Search for the cell housing the specified text and yield its [X, Y] center coordinate. 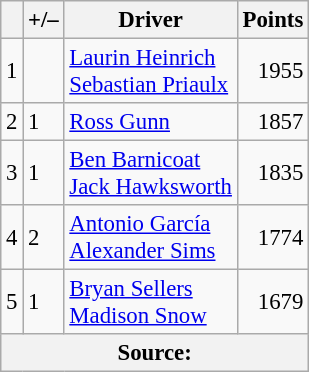
Source: [155, 353]
Driver [150, 20]
1835 [272, 174]
3 [12, 174]
Bryan Sellers Madison Snow [150, 302]
5 [12, 302]
1857 [272, 122]
1955 [272, 72]
Antonio García Alexander Sims [150, 238]
Ben Barnicoat Jack Hawksworth [150, 174]
+/– [44, 20]
Points [272, 20]
4 [12, 238]
1774 [272, 238]
Laurin Heinrich Sebastian Priaulx [150, 72]
Ross Gunn [150, 122]
1679 [272, 302]
